Determine the (x, y) coordinate at the center of the cell enclosing the given text.  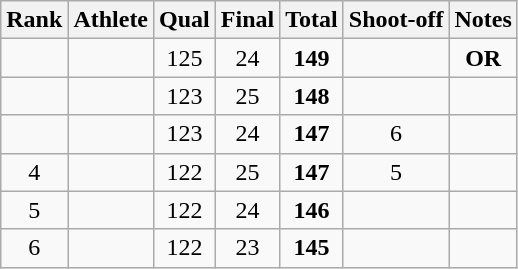
Qual (185, 20)
148 (312, 96)
Total (312, 20)
Shoot-off (396, 20)
145 (312, 248)
149 (312, 58)
23 (247, 248)
125 (185, 58)
OR (483, 58)
Rank (34, 20)
146 (312, 210)
Final (247, 20)
Notes (483, 20)
4 (34, 172)
Athlete (111, 20)
